Identify which cell holds the provided text, then report its [X, Y] central coordinate. 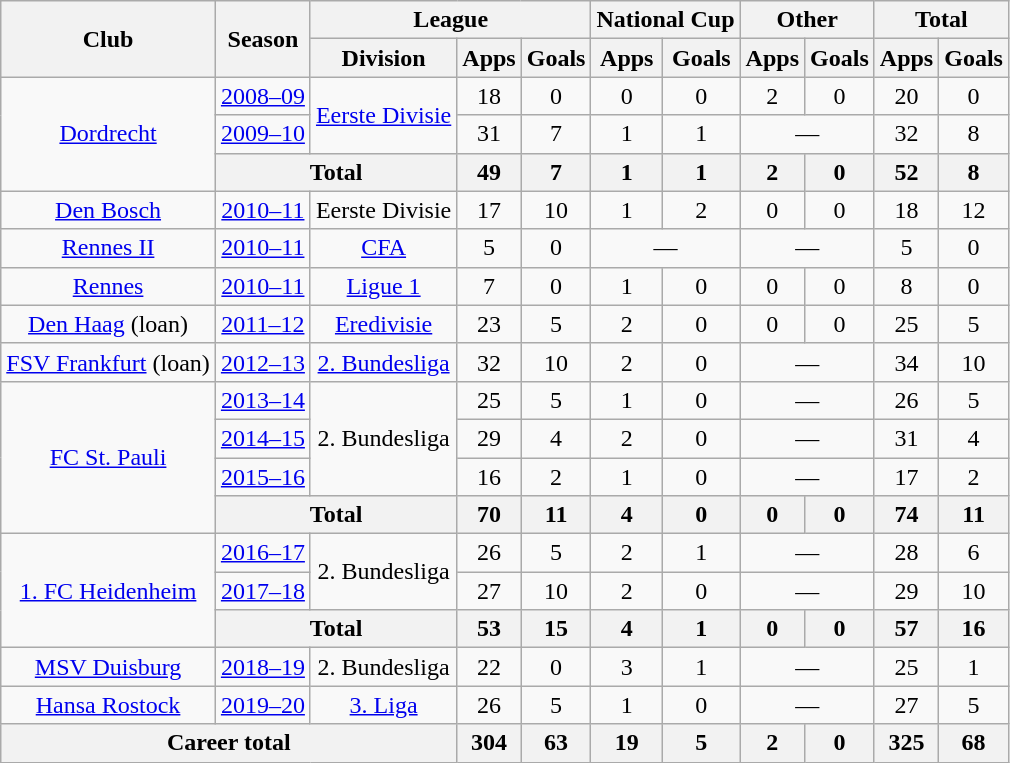
Eredivisie [383, 324]
2019–20 [262, 705]
304 [489, 743]
FSV Frankfurt (loan) [108, 362]
2008–09 [262, 96]
6 [974, 553]
Den Haag (loan) [108, 324]
Hansa Rostock [108, 705]
Dordrecht [108, 134]
Division [383, 58]
Rennes [108, 286]
Season [262, 39]
Club [108, 39]
Ligue 1 [383, 286]
53 [489, 629]
Rennes II [108, 248]
34 [906, 362]
2015–16 [262, 477]
CFA [383, 248]
52 [906, 172]
League [450, 20]
49 [489, 172]
68 [974, 743]
325 [906, 743]
Other [807, 20]
National Cup [666, 20]
15 [556, 629]
MSV Duisburg [108, 667]
19 [627, 743]
70 [489, 515]
1. FC Heidenheim [108, 591]
Career total [229, 743]
3. Liga [383, 705]
28 [906, 553]
22 [489, 667]
2011–12 [262, 324]
2014–15 [262, 438]
2016–17 [262, 553]
2017–18 [262, 591]
3 [627, 667]
23 [489, 324]
2009–10 [262, 134]
FC St. Pauli [108, 457]
2012–13 [262, 362]
20 [906, 96]
Den Bosch [108, 210]
2018–19 [262, 667]
74 [906, 515]
2013–14 [262, 400]
12 [974, 210]
63 [556, 743]
57 [906, 629]
